Locate the cell with the specified text and output its (x, y) center coordinate. 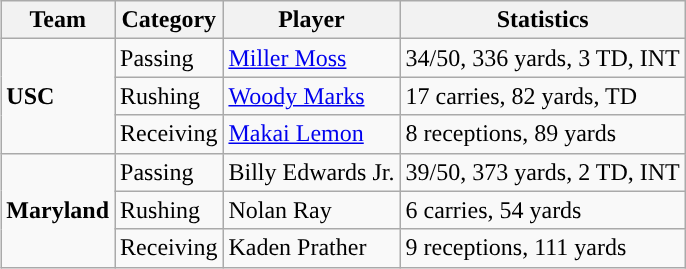
39/50, 373 yards, 2 TD, INT (542, 172)
8 receptions, 89 yards (542, 134)
17 carries, 82 yards, TD (542, 96)
Team (58, 20)
Nolan Ray (312, 210)
Billy Edwards Jr. (312, 172)
Player (312, 20)
Category (169, 20)
Miller Moss (312, 58)
6 carries, 54 yards (542, 210)
Kaden Prather (312, 248)
Statistics (542, 20)
9 receptions, 111 yards (542, 248)
34/50, 336 yards, 3 TD, INT (542, 58)
Makai Lemon (312, 134)
Maryland (58, 210)
Woody Marks (312, 96)
USC (58, 96)
